Scan for the cell matching the given text and deliver its (x, y) coordinate at center. 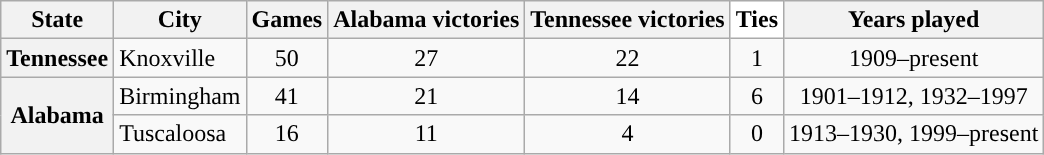
State (58, 20)
50 (287, 58)
6 (756, 96)
Years played (914, 20)
22 (628, 58)
1913–1930, 1999–present (914, 134)
City (180, 20)
Alabama (58, 115)
Tennessee (58, 58)
1901–1912, 1932–1997 (914, 96)
Knoxville (180, 58)
41 (287, 96)
0 (756, 134)
16 (287, 134)
Ties (756, 20)
Tuscaloosa (180, 134)
1 (756, 58)
11 (426, 134)
21 (426, 96)
Alabama victories (426, 20)
27 (426, 58)
4 (628, 134)
Games (287, 20)
Tennessee victories (628, 20)
1909–present (914, 58)
Birmingham (180, 96)
14 (628, 96)
